Provide the [X, Y] coordinate of the cell's center where the given text is located.  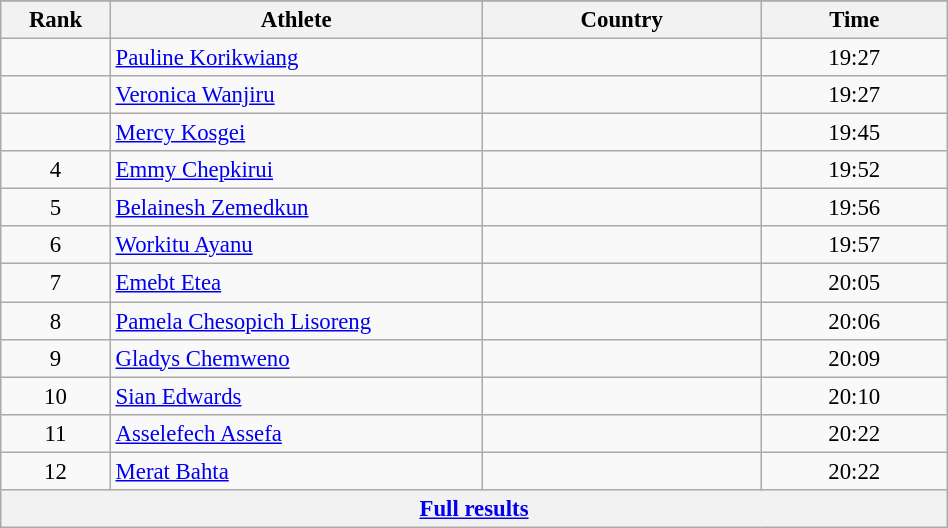
Veronica Wanjiru [296, 95]
Full results [474, 509]
19:57 [854, 245]
Asselefech Assefa [296, 433]
20:05 [854, 283]
8 [56, 321]
6 [56, 245]
Belainesh Zemedkun [296, 208]
12 [56, 471]
20:09 [854, 358]
20:06 [854, 321]
Emebt Etea [296, 283]
Emmy Chepkirui [296, 170]
Pamela Chesopich Lisoreng [296, 321]
Gladys Chemweno [296, 358]
Country [622, 20]
Sian Edwards [296, 396]
19:52 [854, 170]
19:56 [854, 208]
9 [56, 358]
10 [56, 396]
20:10 [854, 396]
Time [854, 20]
7 [56, 283]
Mercy Kosgei [296, 133]
5 [56, 208]
Rank [56, 20]
Merat Bahta [296, 471]
11 [56, 433]
19:45 [854, 133]
4 [56, 170]
Pauline Korikwiang [296, 58]
Workitu Ayanu [296, 245]
Athlete [296, 20]
